Determine the [X, Y] coordinate at the center of the cell enclosing the given text.  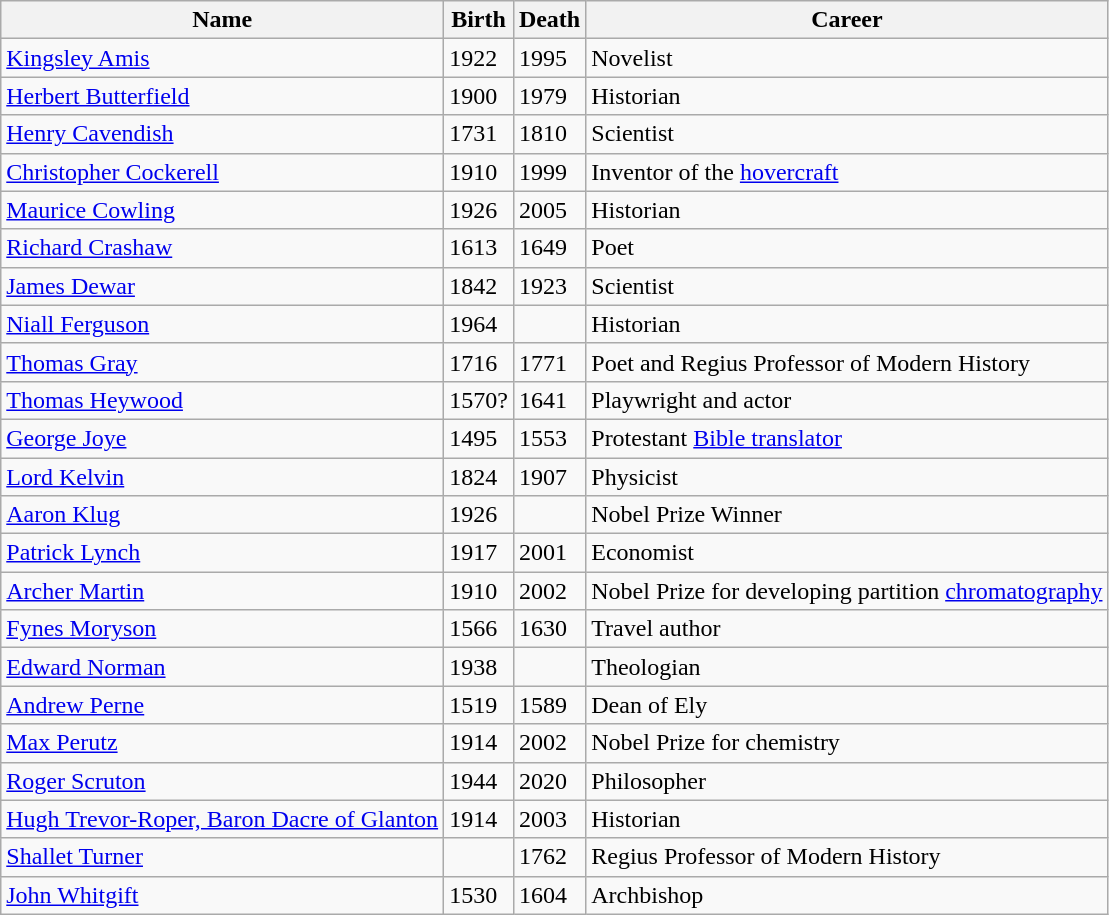
1964 [479, 324]
1762 [549, 857]
2003 [549, 819]
Niall Ferguson [222, 324]
Herbert Butterfield [222, 96]
Travel author [847, 629]
1716 [479, 362]
1604 [549, 895]
Fynes Moryson [222, 629]
Poet and Regius Professor of Modern History [847, 362]
1907 [549, 477]
1613 [479, 248]
John Whitgift [222, 895]
1570? [479, 400]
Edward Norman [222, 667]
Roger Scruton [222, 781]
Theologian [847, 667]
Inventor of the hovercraft [847, 172]
Dean of Ely [847, 705]
Protestant Bible translator [847, 438]
1824 [479, 477]
1566 [479, 629]
2005 [549, 210]
2020 [549, 781]
1938 [479, 667]
Aaron Klug [222, 515]
Nobel Prize Winner [847, 515]
1649 [549, 248]
Death [549, 20]
Thomas Heywood [222, 400]
1995 [549, 58]
Hugh Trevor-Roper, Baron Dacre of Glanton [222, 819]
Shallet Turner [222, 857]
Nobel Prize for developing partition chromatography [847, 591]
Max Perutz [222, 743]
Birth [479, 20]
Henry Cavendish [222, 134]
Archbishop [847, 895]
1641 [549, 400]
1944 [479, 781]
1530 [479, 895]
James Dewar [222, 286]
Name [222, 20]
Career [847, 20]
1630 [549, 629]
1731 [479, 134]
Novelist [847, 58]
Maurice Cowling [222, 210]
Regius Professor of Modern History [847, 857]
1589 [549, 705]
1917 [479, 553]
Economist [847, 553]
1900 [479, 96]
Thomas Gray [222, 362]
Lord Kelvin [222, 477]
Nobel Prize for chemistry [847, 743]
George Joye [222, 438]
Physicist [847, 477]
1771 [549, 362]
Playwright and actor [847, 400]
Andrew Perne [222, 705]
Kingsley Amis [222, 58]
1922 [479, 58]
1999 [549, 172]
1810 [549, 134]
1553 [549, 438]
1979 [549, 96]
Archer Martin [222, 591]
Christopher Cockerell [222, 172]
Patrick Lynch [222, 553]
1842 [479, 286]
1519 [479, 705]
Richard Crashaw [222, 248]
Philosopher [847, 781]
1495 [479, 438]
2001 [549, 553]
Poet [847, 248]
1923 [549, 286]
